Scan for the cell matching the given text and deliver its [x, y] coordinate at center. 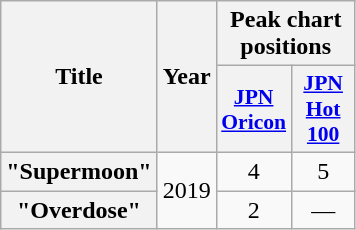
Year [186, 77]
Peak chart positions [286, 34]
4 [254, 171]
JPNHot 100 [323, 110]
"Supermoon" [79, 171]
2 [254, 209]
"Overdose" [79, 209]
JPNOricon [254, 110]
5 [323, 171]
2019 [186, 190]
Title [79, 77]
— [323, 209]
